Determine the [X, Y] coordinate at the center of the cell enclosing the given text.  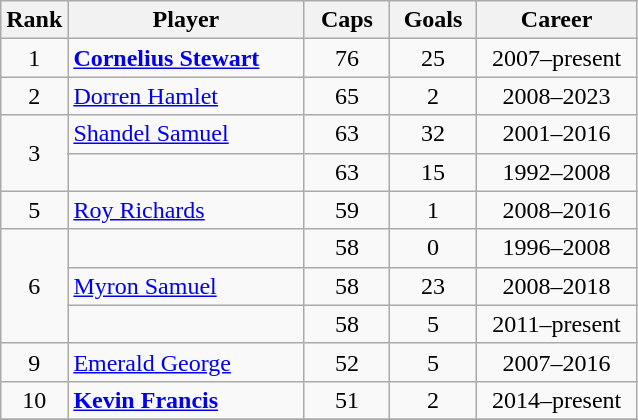
23 [433, 286]
15 [433, 172]
Cornelius Stewart [186, 58]
10 [34, 400]
2008–2023 [556, 96]
0 [433, 248]
Goals [433, 20]
Emerald George [186, 362]
2001–2016 [556, 134]
2007–present [556, 58]
1996–2008 [556, 248]
59 [347, 210]
Roy Richards [186, 210]
32 [433, 134]
Player [186, 20]
3 [34, 153]
Caps [347, 20]
76 [347, 58]
Career [556, 20]
Rank [34, 20]
2008–2016 [556, 210]
2014–present [556, 400]
2011–present [556, 324]
Dorren Hamlet [186, 96]
2008–2018 [556, 286]
Myron Samuel [186, 286]
Shandel Samuel [186, 134]
Kevin Francis [186, 400]
51 [347, 400]
9 [34, 362]
65 [347, 96]
1992–2008 [556, 172]
25 [433, 58]
2007–2016 [556, 362]
6 [34, 286]
52 [347, 362]
